Locate the cell with the specified text and output its (x, y) center coordinate. 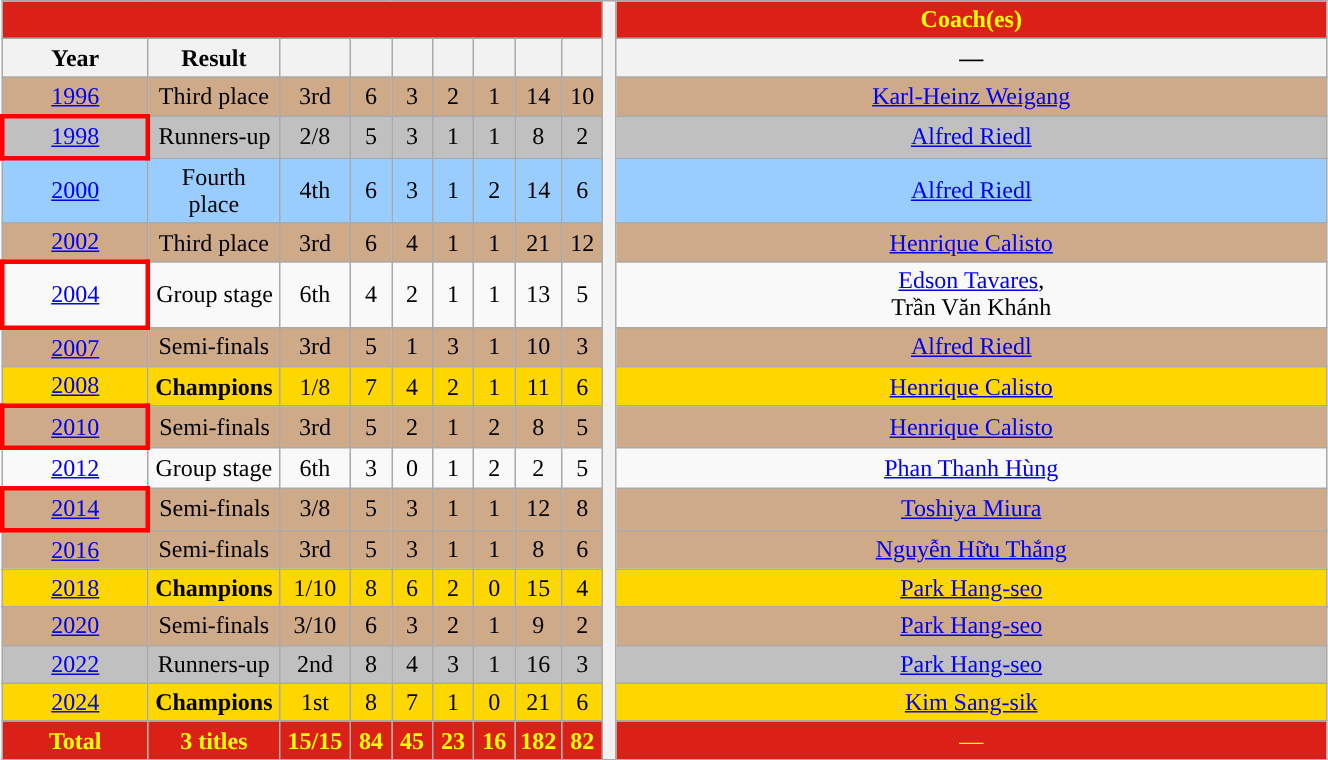
13 (538, 294)
2004 (75, 294)
82 (582, 740)
23 (454, 740)
182 (538, 740)
Total (75, 740)
Nguyễn Hữu Thắng (971, 550)
Year (75, 58)
15 (538, 588)
2014 (75, 508)
Result (214, 58)
9 (538, 626)
1/10 (314, 588)
84 (370, 740)
3/8 (314, 508)
4th (314, 190)
45 (412, 740)
2nd (314, 664)
1/8 (314, 387)
2010 (75, 426)
2/8 (314, 136)
15/15 (314, 740)
2008 (75, 387)
2000 (75, 190)
2012 (75, 468)
2016 (75, 550)
2020 (75, 626)
Karl-Heinz Weigang (971, 97)
1st (314, 702)
Phan Thanh Hùng (971, 468)
2002 (75, 243)
1996 (75, 97)
Edson Tavares, Trần Văn Khánh (971, 294)
Coach(es) (971, 20)
1998 (75, 136)
Toshiya Miura (971, 508)
3/10 (314, 626)
3 titles (214, 740)
Fourth place (214, 190)
2007 (75, 347)
2022 (75, 664)
2024 (75, 702)
11 (538, 387)
2018 (75, 588)
Kim Sang-sik (971, 702)
